Search for the cell housing the specified text and yield its (X, Y) center coordinate. 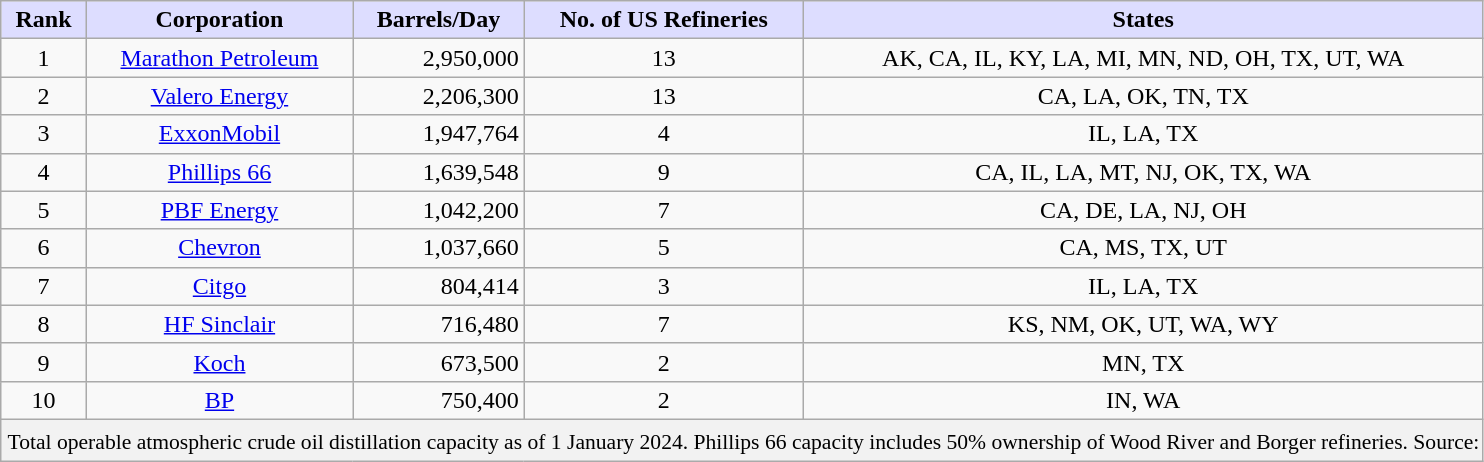
1,042,200 (439, 210)
Koch (219, 362)
Corporation (219, 20)
750,400 (439, 400)
2,950,000 (439, 58)
CA, DE, LA, NJ, OH (1143, 210)
AK, CA, IL, KY, LA, MI, MN, ND, OH, TX, UT, WA (1143, 58)
2,206,300 (439, 96)
No. of US Refineries (664, 20)
BP (219, 400)
KS, NM, OK, UT, WA, WY (1143, 324)
CA, IL, LA, MT, NJ, OK, TX, WA (1143, 172)
6 (44, 248)
Barrels/Day (439, 20)
1 (44, 58)
HF Sinclair (219, 324)
1,639,548 (439, 172)
8 (44, 324)
Chevron (219, 248)
716,480 (439, 324)
804,414 (439, 286)
IN, WA (1143, 400)
States (1143, 20)
CA, MS, TX, UT (1143, 248)
1,037,660 (439, 248)
Citgo (219, 286)
10 (44, 400)
1,947,764 (439, 134)
PBF Energy (219, 210)
MN, TX (1143, 362)
Rank (44, 20)
ExxonMobil (219, 134)
Marathon Petroleum (219, 58)
Phillips 66 (219, 172)
673,500 (439, 362)
CA, LA, OK, TN, TX (1143, 96)
Valero Energy (219, 96)
